Detect which cell encompasses the target text, then output its [x, y] center coordinate. 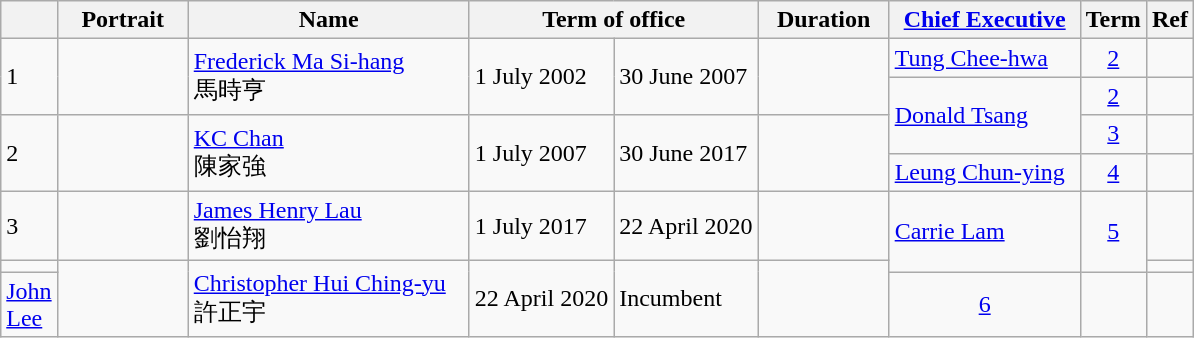
Name [328, 20]
KC Chan陳家強 [328, 153]
Carrie Lam [984, 232]
1 July 2007 [541, 153]
Ref [1170, 20]
1 July 2002 [541, 77]
1 July 2017 [541, 226]
Term [1113, 20]
4 [1113, 172]
1 [29, 77]
Christopher Hui Ching-yu許正宇 [328, 299]
Leung Chun-ying [984, 172]
James Henry Lau劉怡翔 [328, 226]
6 [984, 304]
30 June 2007 [686, 77]
Incumbent [686, 299]
Chief Executive [984, 20]
Tung Chee-hwa [984, 58]
Donald Tsang [984, 115]
Frederick Ma Si-hang馬時亨 [328, 77]
Portrait [122, 20]
Duration [824, 20]
Term of office [614, 20]
John Lee [29, 304]
30 June 2017 [686, 153]
5 [1113, 232]
